For the text-containing cell, return its midpoint in (X, Y) coordinate format. 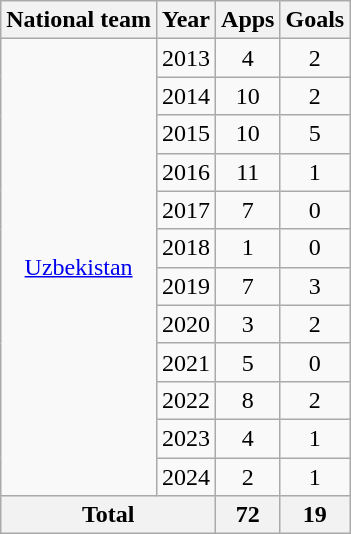
2015 (186, 134)
Apps (248, 20)
8 (248, 400)
Uzbekistan (79, 268)
2017 (186, 210)
2019 (186, 286)
2024 (186, 477)
2022 (186, 400)
2013 (186, 58)
National team (79, 20)
72 (248, 515)
19 (315, 515)
Year (186, 20)
11 (248, 172)
2023 (186, 438)
Total (108, 515)
2018 (186, 248)
2014 (186, 96)
2021 (186, 362)
2020 (186, 324)
Goals (315, 20)
2016 (186, 172)
